Determine the [x, y] coordinate at the center of the cell enclosing the given text.  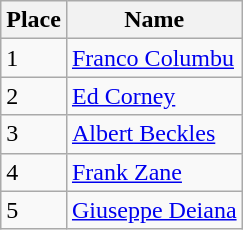
Place [34, 20]
Ed Corney [154, 96]
4 [34, 172]
2 [34, 96]
Albert Beckles [154, 134]
Giuseppe Deiana [154, 210]
Frank Zane [154, 172]
1 [34, 58]
Franco Columbu [154, 58]
5 [34, 210]
3 [34, 134]
Name [154, 20]
